Extract the (x, y) coordinate from the center of the cell holding the provided text.  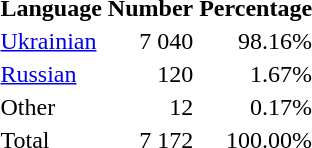
120 (150, 74)
7 040 (150, 41)
12 (150, 107)
